Detect which cell encompasses the target text, then output its [x, y] center coordinate. 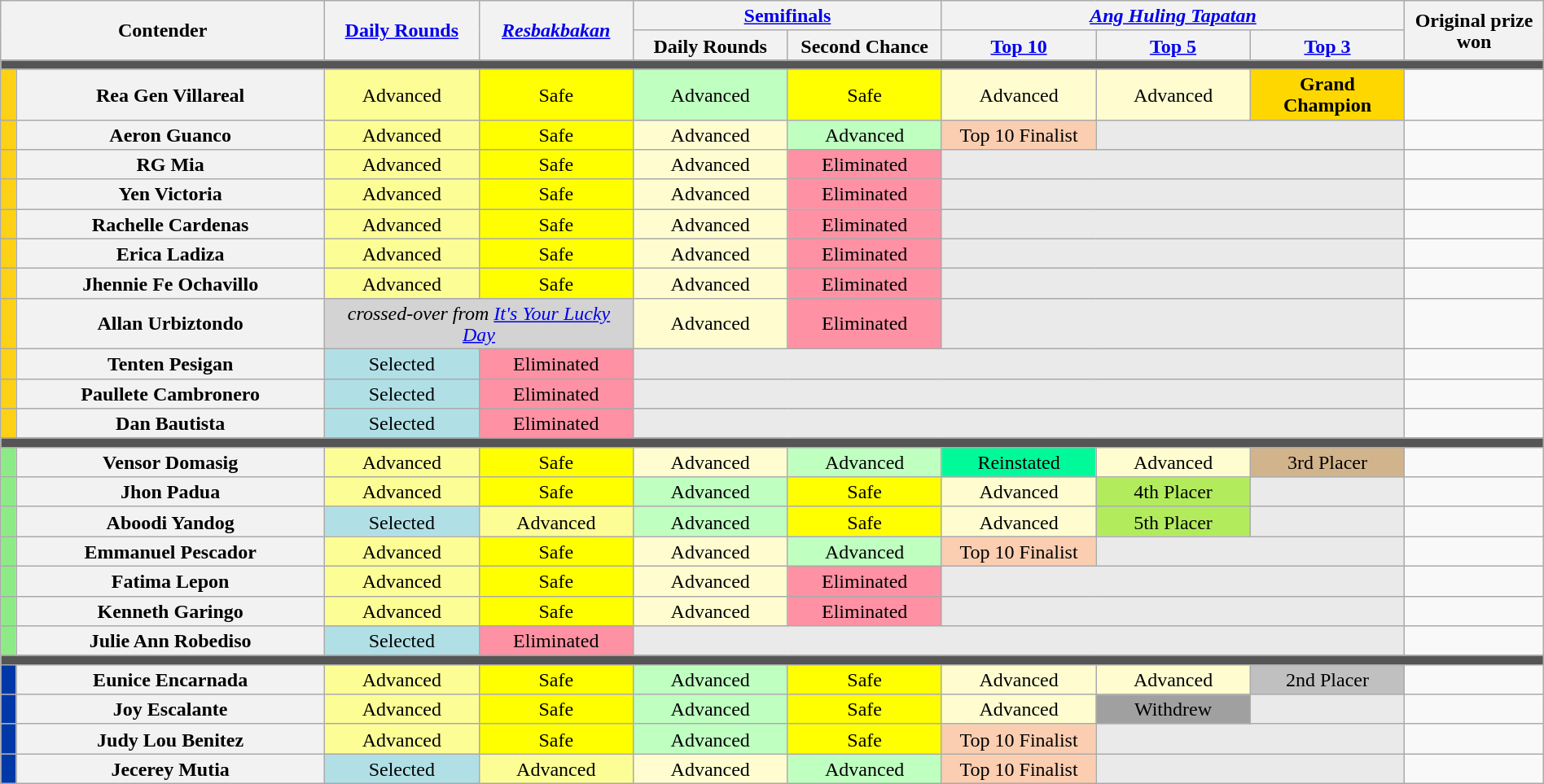
2nd Placer [1327, 679]
Aboodi Yandog [171, 521]
Aeron Guanco [171, 135]
Tenten Pesigan [171, 363]
Dan Bautista [171, 423]
Yen Victoria [171, 194]
4th Placer [1173, 492]
Emmanuel Pescador [171, 552]
Jhon Padua [171, 492]
Withdrew [1173, 710]
Resbakbakan [555, 31]
Rea Gen Villareal [171, 94]
Contender [163, 31]
Julie Ann Robediso [171, 642]
Rachelle Cardenas [171, 225]
Vensor Domasig [171, 462]
Kenneth Garingo [171, 611]
Paullete Cambronero [171, 394]
Eunice Encarnada [171, 679]
RG Mia [171, 164]
Jecerey Mutia [171, 769]
Allan Urbiztondo [171, 323]
Second Chance [865, 46]
Jhennie Fe Ochavillo [171, 283]
5th Placer [1173, 521]
Reinstated [1018, 462]
Erica Ladiza [171, 254]
Fatima Lepon [171, 581]
Top 10 [1018, 46]
Semifinals [787, 16]
3rd Placer [1327, 462]
Grand Champion [1327, 94]
crossed-over from It's Your Lucky Day [479, 323]
Judy Lou Benitez [171, 739]
Original prize won [1474, 31]
Top 3 [1327, 46]
Ang Huling Tapatan [1173, 16]
Top 5 [1173, 46]
Joy Escalante [171, 710]
